Provide the [x, y] coordinate of the cell's center where the given text is located.  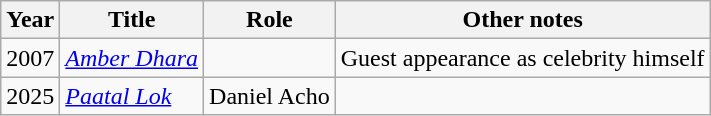
Year [30, 20]
2025 [30, 96]
Role [270, 20]
Daniel Acho [270, 96]
Guest appearance as celebrity himself [522, 58]
2007 [30, 58]
Title [132, 20]
Other notes [522, 20]
Paatal Lok [132, 96]
Amber Dhara [132, 58]
